Extract the (X, Y) coordinate from the center of the cell holding the provided text.  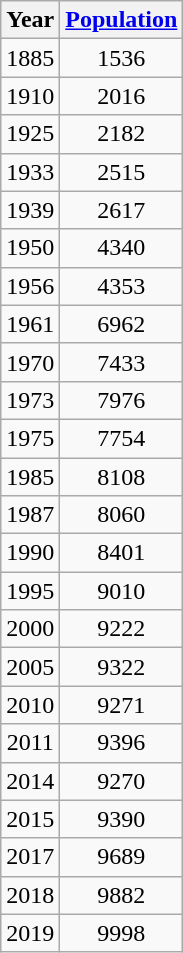
4340 (122, 248)
2617 (122, 210)
9270 (122, 781)
2000 (30, 629)
9689 (122, 857)
2014 (30, 781)
2016 (122, 96)
8401 (122, 553)
1975 (30, 438)
9396 (122, 743)
1985 (30, 477)
9322 (122, 667)
2010 (30, 705)
2018 (30, 895)
9010 (122, 591)
1995 (30, 591)
1885 (30, 58)
7754 (122, 438)
2019 (30, 933)
1939 (30, 210)
4353 (122, 286)
Population (122, 20)
2017 (30, 857)
1961 (30, 324)
1933 (30, 172)
1970 (30, 362)
1987 (30, 515)
9271 (122, 705)
2005 (30, 667)
1956 (30, 286)
2182 (122, 134)
2011 (30, 743)
1950 (30, 248)
Year (30, 20)
9390 (122, 819)
6962 (122, 324)
1990 (30, 553)
9882 (122, 895)
7433 (122, 362)
8108 (122, 477)
1536 (122, 58)
1925 (30, 134)
9998 (122, 933)
2515 (122, 172)
8060 (122, 515)
1910 (30, 96)
9222 (122, 629)
1973 (30, 400)
2015 (30, 819)
7976 (122, 400)
